Identify which cell holds the provided text, then report its [x, y] central coordinate. 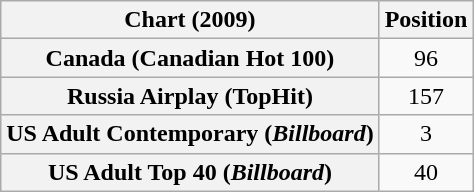
Canada (Canadian Hot 100) [190, 58]
40 [426, 172]
US Adult Contemporary (Billboard) [190, 134]
157 [426, 96]
3 [426, 134]
Russia Airplay (TopHit) [190, 96]
Position [426, 20]
96 [426, 58]
US Adult Top 40 (Billboard) [190, 172]
Chart (2009) [190, 20]
